Search for the cell housing the specified text and yield its [X, Y] center coordinate. 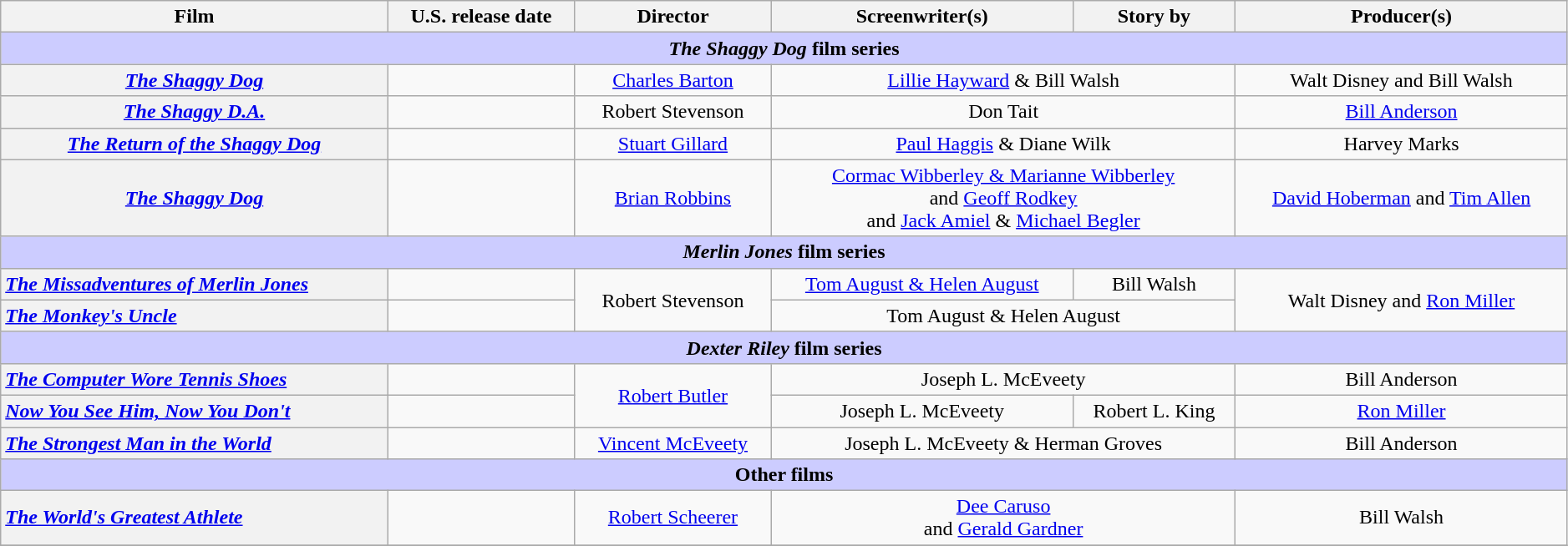
The Shaggy D.A. [195, 112]
Brian Robbins [673, 198]
The Monkey's Uncle [195, 316]
The World's Greatest Athlete [195, 518]
Story by [1154, 17]
The Strongest Man in the World [195, 443]
Producer(s) [1402, 17]
The Missadventures of Merlin Jones [195, 284]
The Computer Wore Tennis Shoes [195, 379]
Paul Haggis & Diane Wilk [1002, 144]
Robert Scheerer [673, 518]
David Hoberman and Tim Allen [1402, 198]
Dexter Riley film series [784, 347]
Dee Caruso and Gerald Gardner [1002, 518]
Joseph L. McEveety & Herman Groves [1002, 443]
Stuart Gillard [673, 144]
Screenwriter(s) [922, 17]
Director [673, 17]
Robert Butler [673, 395]
The Return of the Shaggy Dog [195, 144]
Charles Barton [673, 80]
Harvey Marks [1402, 144]
Robert L. King [1154, 411]
Film [195, 17]
The Shaggy Dog film series [784, 48]
Merlin Jones film series [784, 252]
Lillie Hayward & Bill Walsh [1002, 80]
Don Tait [1002, 112]
Now You See Him, Now You Don't [195, 411]
Other films [784, 475]
U.S. release date [481, 17]
Ron Miller [1402, 411]
Cormac Wibberley & Marianne Wibberley and Geoff Rodkey and Jack Amiel & Michael Begler [1002, 198]
Vincent McEveety [673, 443]
Walt Disney and Bill Walsh [1402, 80]
Walt Disney and Ron Miller [1402, 300]
